Find where the given text appears and provide that cell's center as [x, y] coordinate. 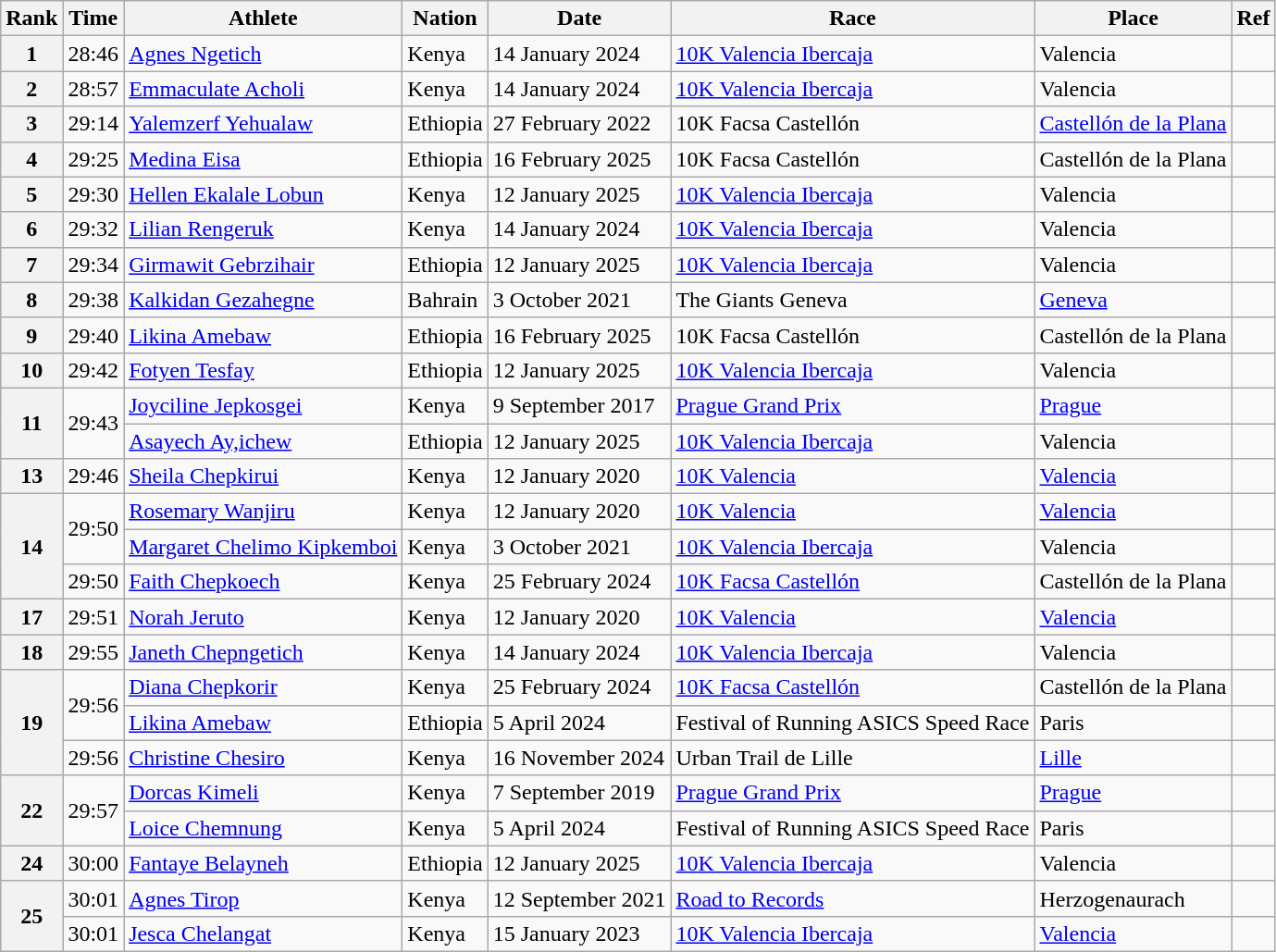
Herzogenaurach [1133, 898]
29:57 [93, 810]
Sheila Chepkirui [263, 476]
Christine Chesiro [263, 758]
4 [31, 159]
The Giants Geneva [853, 300]
Girmawit Gebrzihair [263, 265]
Fantaye Belayneh [263, 863]
11 [31, 423]
Faith Chepkoech [263, 582]
Agnes Ngetich [263, 54]
Yalemzerf Yehualaw [263, 124]
Lille [1133, 758]
12 September 2021 [579, 898]
29:46 [93, 476]
29:51 [93, 617]
1 [31, 54]
29:14 [93, 124]
Rank [31, 19]
29:30 [93, 194]
19 [31, 723]
Rosemary Wanjiru [263, 512]
Date [579, 19]
5 [31, 194]
9 [31, 335]
29:34 [93, 265]
13 [31, 476]
Agnes Tirop [263, 898]
Fotyen Tesfay [263, 370]
16 November 2024 [579, 758]
27 February 2022 [579, 124]
9 September 2017 [579, 405]
14 [31, 547]
15 January 2023 [579, 933]
Athlete [263, 19]
28:46 [93, 54]
Hellen Ekalale Lobun [263, 194]
Norah Jeruto [263, 617]
8 [31, 300]
6 [31, 229]
17 [31, 617]
29:25 [93, 159]
Janeth Chepngetich [263, 652]
Road to Records [853, 898]
Medina Eisa [263, 159]
Diana Chepkorir [263, 687]
2 [31, 89]
30:00 [93, 863]
7 September 2019 [579, 793]
10 [31, 370]
7 [31, 265]
18 [31, 652]
Place [1133, 19]
Urban Trail de Lille [853, 758]
29:40 [93, 335]
29:55 [93, 652]
Kalkidan Gezahegne [263, 300]
3 [31, 124]
Asayech Ay,ichew [263, 441]
Geneva [1133, 300]
Loice Chemnung [263, 828]
29:42 [93, 370]
Time [93, 19]
22 [31, 810]
Nation [445, 19]
Jesca Chelangat [263, 933]
29:38 [93, 300]
29:43 [93, 423]
24 [31, 863]
Dorcas Kimeli [263, 793]
29:32 [93, 229]
Margaret Chelimo Kipkemboi [263, 547]
Ref [1253, 19]
25 [31, 916]
Bahrain [445, 300]
Race [853, 19]
Joyciline Jepkosgei [263, 405]
Lilian Rengeruk [263, 229]
28:57 [93, 89]
Emmaculate Acholi [263, 89]
